Identify which cell holds the provided text, then report its [X, Y] central coordinate. 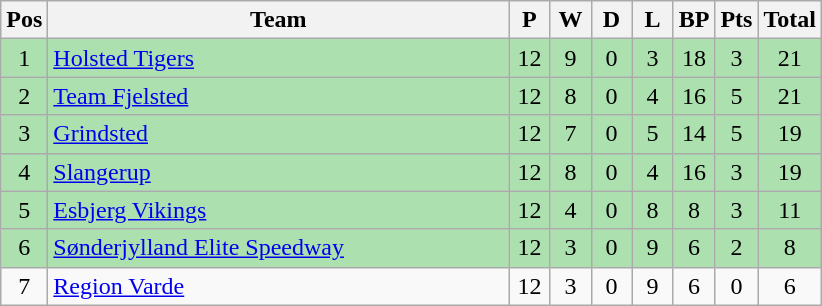
Region Varde [278, 286]
BP [694, 20]
Pts [736, 20]
Team Fjelsted [278, 96]
11 [790, 210]
Team [278, 20]
Pos [24, 20]
1 [24, 58]
Holsted Tigers [278, 58]
P [530, 20]
Total [790, 20]
Slangerup [278, 172]
L [652, 20]
Esbjerg Vikings [278, 210]
14 [694, 134]
D [612, 20]
W [570, 20]
Grindsted [278, 134]
18 [694, 58]
Sønderjylland Elite Speedway [278, 248]
